Extract the (X, Y) coordinate from the center of the cell holding the provided text.  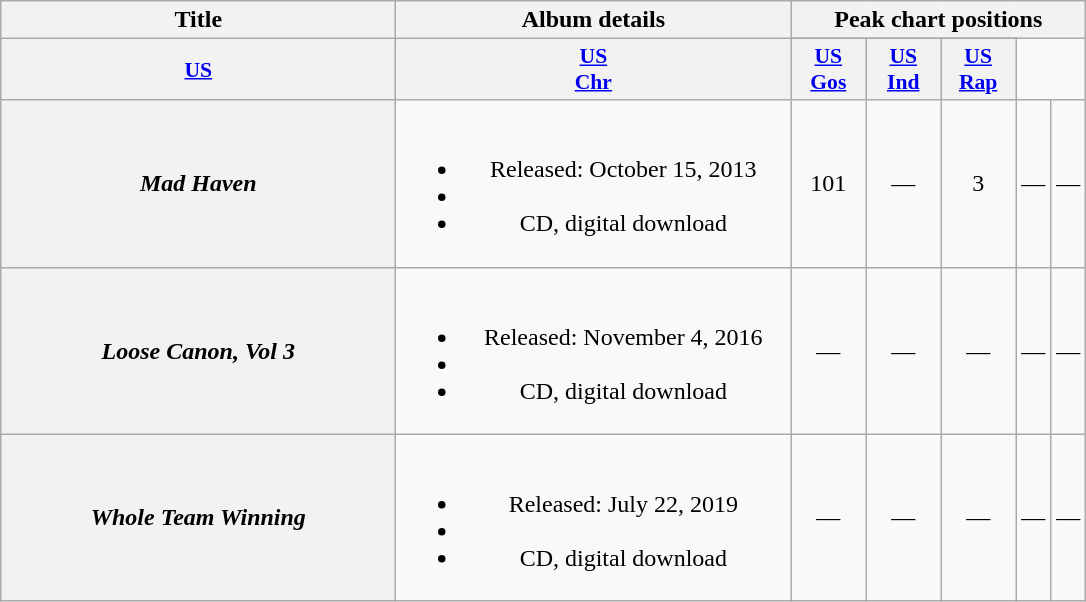
101 (828, 184)
Released: July 22, 2019CD, digital download (594, 518)
Loose Canon, Vol 3 (198, 350)
USGos (828, 70)
Album details (594, 20)
US (198, 70)
Mad Haven (198, 184)
USChr (594, 70)
3 (978, 184)
Released: November 4, 2016CD, digital download (594, 350)
Title (198, 20)
Peak chart positions (938, 20)
Released: October 15, 2013CD, digital download (594, 184)
USInd (904, 70)
Whole Team Winning (198, 518)
USRap (978, 70)
